Return the (x, y) coordinate for the center point of the cell that contains the specified text.  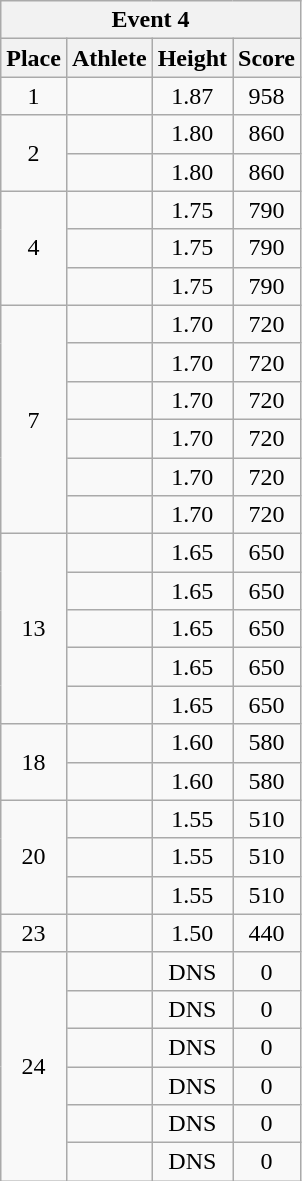
Score (267, 58)
958 (267, 96)
4 (34, 248)
20 (34, 857)
18 (34, 762)
7 (34, 419)
23 (34, 933)
13 (34, 629)
Place (34, 58)
1 (34, 96)
440 (267, 933)
1.87 (192, 96)
24 (34, 1066)
Event 4 (151, 20)
Athlete (109, 58)
1.50 (192, 933)
Height (192, 58)
2 (34, 153)
